Detect which cell encompasses the target text, then output its (X, Y) center coordinate. 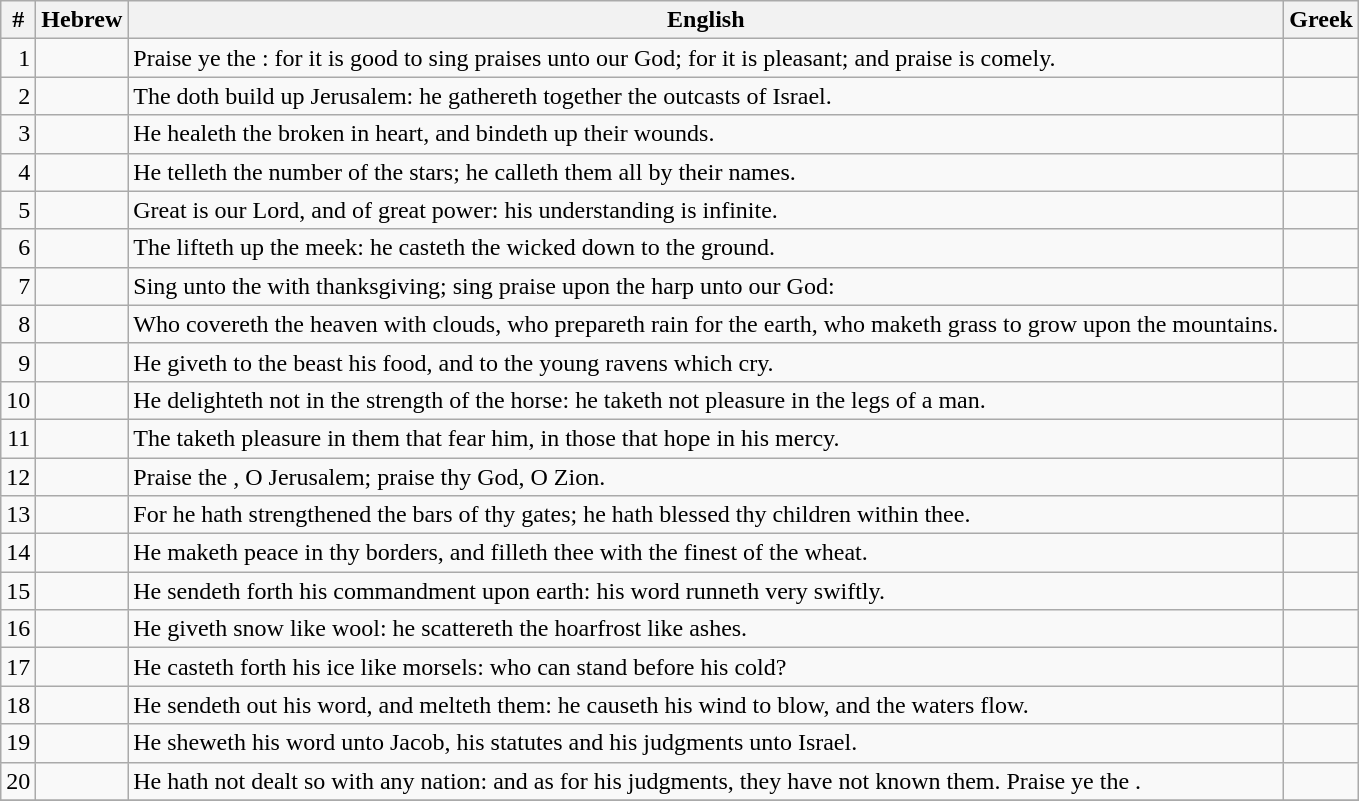
19 (18, 743)
Praise ye the : for it is good to sing praises unto our God; for it is pleasant; and praise is comely. (706, 58)
He delighteth not in the strength of the horse: he taketh not pleasure in the legs of a man. (706, 400)
13 (18, 515)
Great is our Lord, and of great power: his understanding is infinite. (706, 210)
10 (18, 400)
8 (18, 324)
The doth build up Jerusalem: he gathereth together the outcasts of Israel. (706, 96)
He hath not dealt so with any nation: and as for his judgments, they have not known them. Praise ye the . (706, 781)
English (706, 20)
3 (18, 134)
The lifteth up the meek: he casteth the wicked down to the ground. (706, 248)
He giveth snow like wool: he scattereth the hoarfrost like ashes. (706, 629)
He giveth to the beast his food, and to the young ravens which cry. (706, 362)
7 (18, 286)
20 (18, 781)
1 (18, 58)
He sheweth his word unto Jacob, his statutes and his judgments unto Israel. (706, 743)
Praise the , O Jerusalem; praise thy God, O Zion. (706, 477)
4 (18, 172)
The taketh pleasure in them that fear him, in those that hope in his mercy. (706, 438)
5 (18, 210)
Sing unto the with thanksgiving; sing praise upon the harp unto our God: (706, 286)
He telleth the number of the stars; he calleth them all by their names. (706, 172)
He healeth the broken in heart, and bindeth up their wounds. (706, 134)
16 (18, 629)
He sendeth forth his commandment upon earth: his word runneth very swiftly. (706, 591)
He casteth forth his ice like morsels: who can stand before his cold? (706, 667)
Hebrew (82, 20)
11 (18, 438)
For he hath strengthened the bars of thy gates; he hath blessed thy children within thee. (706, 515)
15 (18, 591)
He sendeth out his word, and melteth them: he causeth his wind to blow, and the waters flow. (706, 705)
Who covereth the heaven with clouds, who prepareth rain for the earth, who maketh grass to grow upon the mountains. (706, 324)
2 (18, 96)
9 (18, 362)
Greek (1322, 20)
# (18, 20)
12 (18, 477)
He maketh peace in thy borders, and filleth thee with the finest of the wheat. (706, 553)
17 (18, 667)
18 (18, 705)
14 (18, 553)
6 (18, 248)
